Return the (x, y) coordinate for the center point of the cell that contains the specified text.  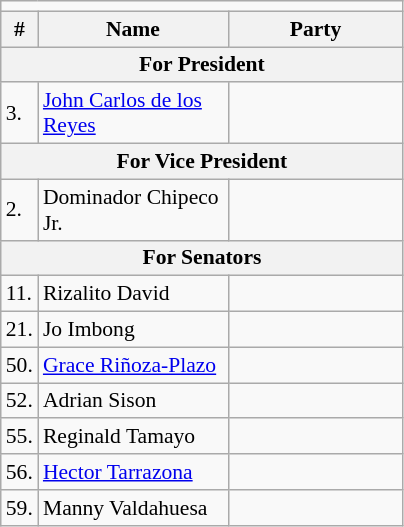
Rizalito David (133, 294)
Dominador Chipeco Jr. (133, 210)
Jo Imbong (133, 330)
11. (20, 294)
2. (20, 210)
56. (20, 472)
55. (20, 437)
# (20, 29)
Party (316, 29)
For President (202, 65)
Manny Valdahuesa (133, 508)
Reginald Tamayo (133, 437)
21. (20, 330)
John Carlos de los Reyes (133, 114)
Name (133, 29)
Grace Riñoza-Plazo (133, 365)
59. (20, 508)
Adrian Sison (133, 401)
For Vice President (202, 162)
3. (20, 114)
52. (20, 401)
For Senators (202, 258)
Hector Tarrazona (133, 472)
50. (20, 365)
